Determine the [X, Y] coordinate at the center of the cell enclosing the given text.  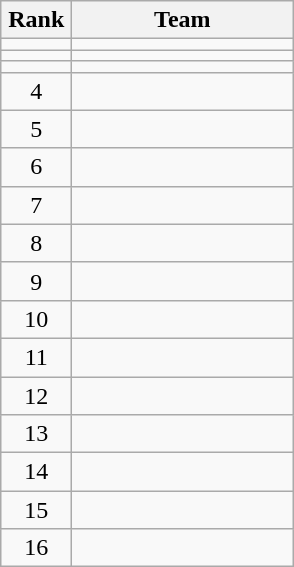
10 [36, 319]
15 [36, 510]
13 [36, 434]
4 [36, 91]
9 [36, 281]
14 [36, 472]
6 [36, 167]
8 [36, 243]
Team [182, 20]
5 [36, 129]
16 [36, 548]
7 [36, 205]
12 [36, 395]
11 [36, 357]
Rank [36, 20]
